Provide the (X, Y) coordinate of the cell's center where the given text is located.  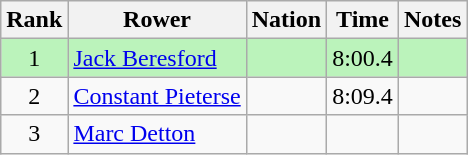
Constant Pieterse (157, 96)
Rower (157, 20)
Jack Beresford (157, 58)
2 (34, 96)
Notes (432, 20)
8:00.4 (363, 58)
Time (363, 20)
3 (34, 134)
Marc Detton (157, 134)
1 (34, 58)
Nation (286, 20)
8:09.4 (363, 96)
Rank (34, 20)
